Scan for the cell matching the given text and deliver its [x, y] coordinate at center. 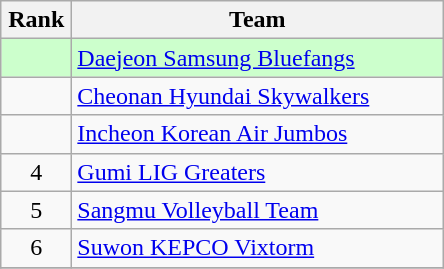
5 [36, 210]
4 [36, 172]
6 [36, 248]
Cheonan Hyundai Skywalkers [258, 96]
Sangmu Volleyball Team [258, 210]
Team [258, 20]
Rank [36, 20]
Incheon Korean Air Jumbos [258, 134]
Gumi LIG Greaters [258, 172]
Daejeon Samsung Bluefangs [258, 58]
Suwon KEPCO Vixtorm [258, 248]
